For the text-containing cell, return its midpoint in [x, y] coordinate format. 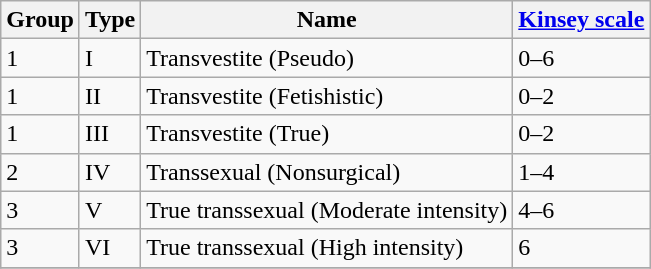
2 [40, 172]
Transsexual (Nonsurgical) [327, 172]
III [110, 134]
True transsexual (Moderate intensity) [327, 210]
Transvestite (Fetishistic) [327, 96]
Type [110, 20]
Group [40, 20]
V [110, 210]
Transvestite (Pseudo) [327, 58]
0–6 [582, 58]
4–6 [582, 210]
6 [582, 248]
True transsexual (High intensity) [327, 248]
II [110, 96]
Name [327, 20]
Kinsey scale [582, 20]
Transvestite (True) [327, 134]
VI [110, 248]
I [110, 58]
1–4 [582, 172]
IV [110, 172]
